Detect which cell encompasses the target text, then output its [x, y] center coordinate. 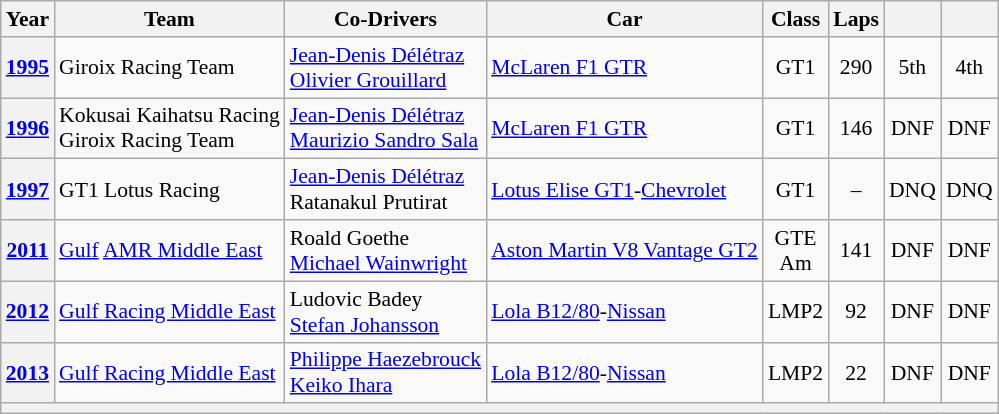
– [856, 190]
Jean-Denis Délétraz Maurizio Sandro Sala [386, 128]
Class [796, 19]
290 [856, 68]
2013 [28, 372]
141 [856, 250]
Gulf AMR Middle East [170, 250]
92 [856, 312]
1997 [28, 190]
Roald Goethe Michael Wainwright [386, 250]
Team [170, 19]
22 [856, 372]
Philippe Haezebrouck Keiko Ihara [386, 372]
Jean-Denis Délétraz Ratanakul Prutirat [386, 190]
2012 [28, 312]
GTEAm [796, 250]
5th [912, 68]
Car [624, 19]
Jean-Denis Délétraz Olivier Grouillard [386, 68]
4th [970, 68]
1995 [28, 68]
Ludovic Badey Stefan Johansson [386, 312]
2011 [28, 250]
Laps [856, 19]
Year [28, 19]
Aston Martin V8 Vantage GT2 [624, 250]
Kokusai Kaihatsu Racing Giroix Racing Team [170, 128]
1996 [28, 128]
Giroix Racing Team [170, 68]
GT1 Lotus Racing [170, 190]
146 [856, 128]
Co-Drivers [386, 19]
Lotus Elise GT1-Chevrolet [624, 190]
